Pinpoint the cell where the given text exists, returning its (X, Y) midpoint coordinate. 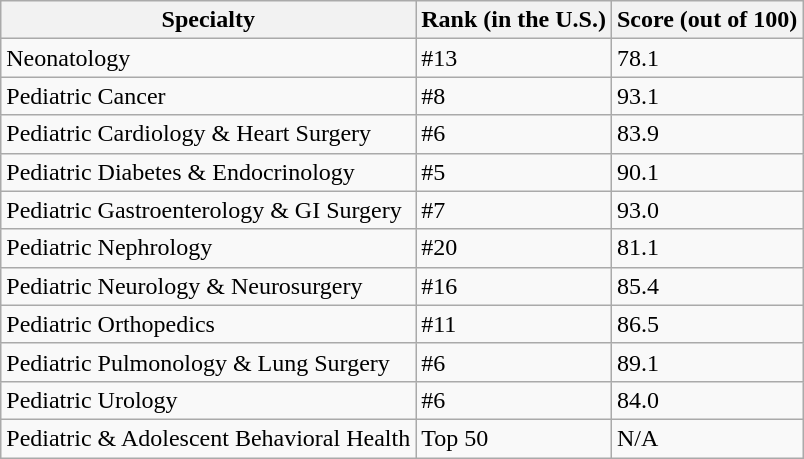
#20 (514, 248)
81.1 (706, 248)
Neonatology (208, 58)
#8 (514, 96)
Pediatric Diabetes & Endocrinology (208, 172)
84.0 (706, 400)
Pediatric Pulmonology & Lung Surgery (208, 362)
90.1 (706, 172)
83.9 (706, 134)
#13 (514, 58)
93.1 (706, 96)
Specialty (208, 20)
Pediatric Nephrology (208, 248)
Pediatric Urology (208, 400)
Pediatric Neurology & Neurosurgery (208, 286)
Pediatric Cancer (208, 96)
85.4 (706, 286)
#7 (514, 210)
Pediatric Orthopedics (208, 324)
#11 (514, 324)
86.5 (706, 324)
Rank (in the U.S.) (514, 20)
Score (out of 100) (706, 20)
#5 (514, 172)
89.1 (706, 362)
#16 (514, 286)
93.0 (706, 210)
Pediatric & Adolescent Behavioral Health (208, 438)
78.1 (706, 58)
Top 50 (514, 438)
Pediatric Gastroenterology & GI Surgery (208, 210)
Pediatric Cardiology & Heart Surgery (208, 134)
N/A (706, 438)
